Detect which cell encompasses the target text, then output its [x, y] center coordinate. 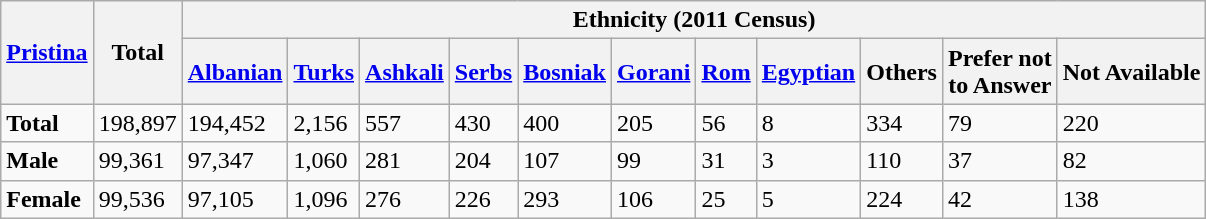
Male [47, 161]
138 [1132, 199]
Ethnicity (2011 Census) [694, 20]
Prefer notto Answer [1000, 72]
Albanian [235, 72]
Not Available [1132, 72]
205 [653, 123]
334 [902, 123]
Others [902, 72]
97,347 [235, 161]
56 [726, 123]
281 [405, 161]
107 [565, 161]
31 [726, 161]
224 [902, 199]
Ashkali [405, 72]
99 [653, 161]
Egyptian [808, 72]
37 [1000, 161]
Female [47, 199]
Bosniak [565, 72]
25 [726, 199]
400 [565, 123]
194,452 [235, 123]
Serbs [483, 72]
198,897 [138, 123]
1,096 [324, 199]
3 [808, 161]
557 [405, 123]
293 [565, 199]
110 [902, 161]
430 [483, 123]
226 [483, 199]
Turks [324, 72]
Pristina [47, 52]
204 [483, 161]
Rom [726, 72]
276 [405, 199]
82 [1132, 161]
99,536 [138, 199]
8 [808, 123]
220 [1132, 123]
Gorani [653, 72]
99,361 [138, 161]
79 [1000, 123]
42 [1000, 199]
5 [808, 199]
97,105 [235, 199]
1,060 [324, 161]
106 [653, 199]
2,156 [324, 123]
